Locate the cell with the specified text and output its (X, Y) center coordinate. 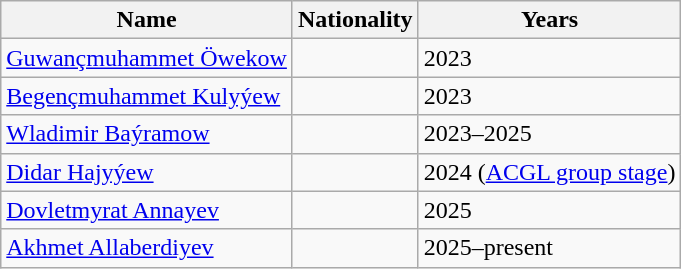
Begençmuhammet Kulyýew (147, 96)
2024 (ACGL group stage) (550, 172)
Didar Hajyýew (147, 172)
2025–present (550, 248)
2025 (550, 210)
Years (550, 20)
2023–2025 (550, 134)
Wladimir Baýramow (147, 134)
Akhmet Allaberdiyev (147, 248)
Guwançmuhammet Öwekow (147, 58)
Nationality (355, 20)
Dovletmyrat Annayev (147, 210)
Name (147, 20)
